Capture the cell that displays the provided text and extract its [x, y] central coordinate. 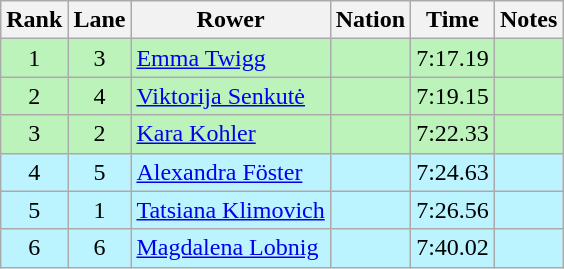
Rank [34, 20]
Time [453, 20]
Rower [230, 20]
7:24.63 [453, 172]
Lane [100, 20]
7:19.15 [453, 96]
Notes [528, 20]
Nation [370, 20]
Viktorija Senkutė [230, 96]
Alexandra Föster [230, 172]
Emma Twigg [230, 58]
7:40.02 [453, 248]
Tatsiana Klimovich [230, 210]
7:22.33 [453, 134]
Magdalena Lobnig [230, 248]
7:26.56 [453, 210]
Kara Kohler [230, 134]
7:17.19 [453, 58]
